Extract the [X, Y] coordinate from the center of the cell holding the provided text.  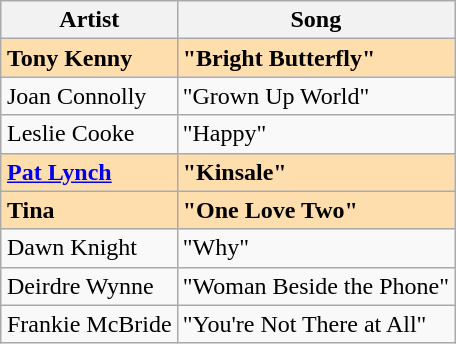
"You're Not There at All" [316, 324]
Frankie McBride [89, 324]
"Kinsale" [316, 172]
Song [316, 20]
"One Love Two" [316, 210]
Tony Kenny [89, 58]
"Happy" [316, 134]
"Why" [316, 248]
"Woman Beside the Phone" [316, 286]
Pat Lynch [89, 172]
"Bright Butterfly" [316, 58]
Joan Connolly [89, 96]
"Grown Up World" [316, 96]
Dawn Knight [89, 248]
Leslie Cooke [89, 134]
Artist [89, 20]
Tina [89, 210]
Deirdre Wynne [89, 286]
